Find where the given text appears and provide that cell's center as (x, y) coordinate. 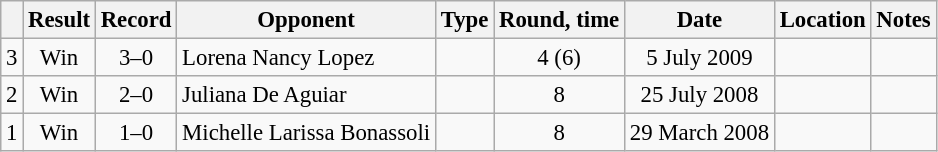
Record (136, 20)
2 (12, 95)
Round, time (560, 20)
Notes (904, 20)
Lorena Nancy Lopez (306, 58)
2–0 (136, 95)
5 July 2009 (700, 58)
1–0 (136, 133)
4 (6) (560, 58)
Michelle Larissa Bonassoli (306, 133)
3–0 (136, 58)
Opponent (306, 20)
29 March 2008 (700, 133)
1 (12, 133)
Date (700, 20)
Location (822, 20)
Type (464, 20)
Result (60, 20)
25 July 2008 (700, 95)
Juliana De Aguiar (306, 95)
3 (12, 58)
